Detect which cell encompasses the target text, then output its (X, Y) center coordinate. 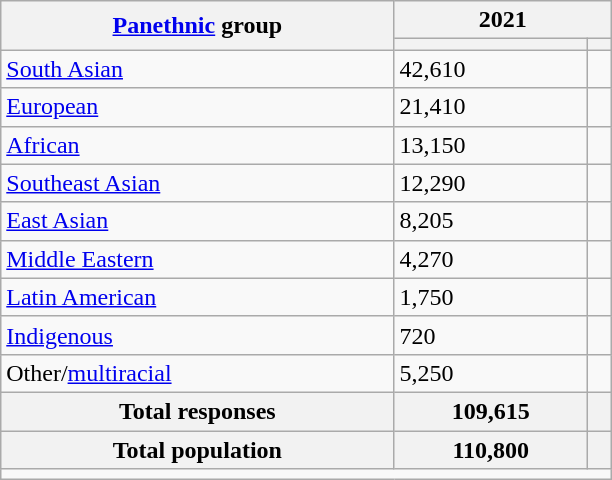
13,150 (491, 145)
European (198, 107)
2021 (503, 20)
Other/multiracial (198, 373)
Total population (198, 449)
Southeast Asian (198, 183)
South Asian (198, 69)
Latin American (198, 297)
12,290 (491, 183)
42,610 (491, 69)
Middle Eastern (198, 259)
1,750 (491, 297)
109,615 (491, 411)
Indigenous (198, 335)
African (198, 145)
Panethnic group (198, 26)
21,410 (491, 107)
8,205 (491, 221)
5,250 (491, 373)
Total responses (198, 411)
4,270 (491, 259)
East Asian (198, 221)
110,800 (491, 449)
720 (491, 335)
